Locate the cell with the specified text and output its [x, y] center coordinate. 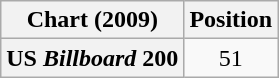
Position [231, 20]
51 [231, 58]
US Billboard 200 [92, 58]
Chart (2009) [92, 20]
